Scan for the cell matching the given text and deliver its (x, y) coordinate at center. 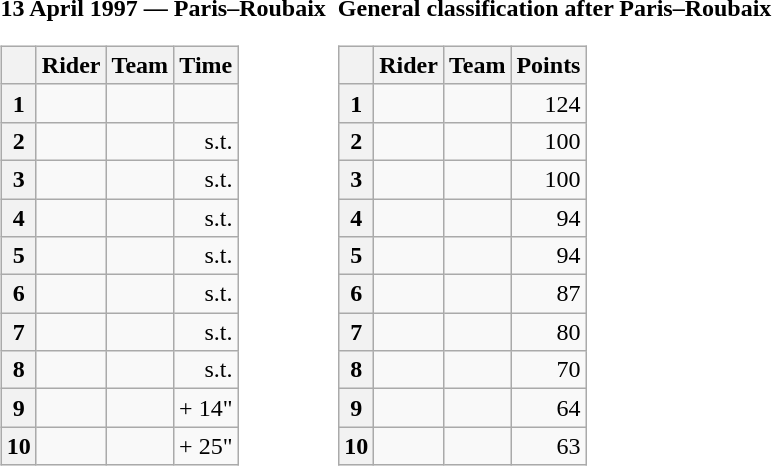
124 (548, 103)
Time (206, 65)
63 (548, 446)
80 (548, 332)
87 (548, 294)
+ 25" (206, 446)
+ 14" (206, 408)
Points (548, 65)
70 (548, 370)
64 (548, 408)
